Provide the (X, Y) coordinate of the cell's center where the given text is located.  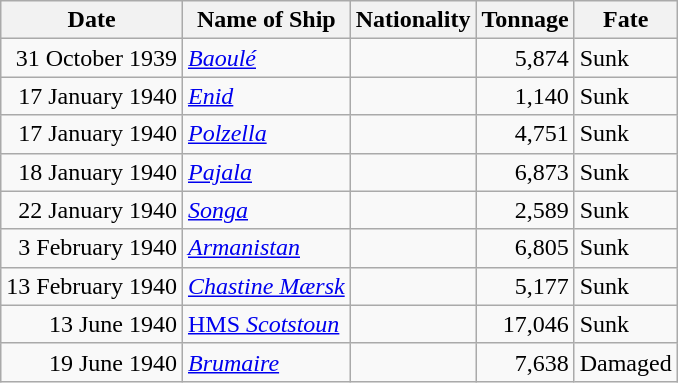
Brumaire (266, 362)
Chastine Mærsk (266, 286)
HMS Scotstoun (266, 324)
6,805 (525, 248)
Damaged (626, 362)
Polzella (266, 134)
Pajala (266, 172)
4,751 (525, 134)
2,589 (525, 210)
Armanistan (266, 248)
19 June 1940 (92, 362)
3 February 1940 (92, 248)
Nationality (413, 20)
6,873 (525, 172)
Tonnage (525, 20)
7,638 (525, 362)
Date (92, 20)
5,874 (525, 58)
Enid (266, 96)
Songa (266, 210)
13 February 1940 (92, 286)
22 January 1940 (92, 210)
Fate (626, 20)
1,140 (525, 96)
Name of Ship (266, 20)
31 October 1939 (92, 58)
5,177 (525, 286)
18 January 1940 (92, 172)
Baoulé (266, 58)
13 June 1940 (92, 324)
17,046 (525, 324)
